Return the [X, Y] coordinate for the center point of the cell that contains the specified text.  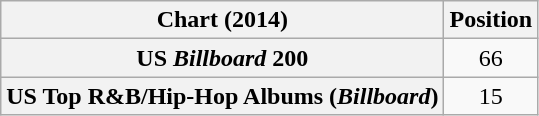
15 [491, 96]
US Top R&B/Hip-Hop Albums (Billboard) [222, 96]
Position [491, 20]
Chart (2014) [222, 20]
US Billboard 200 [222, 58]
66 [491, 58]
